Output the [X, Y] coordinate of the center of the cell containing the given text.  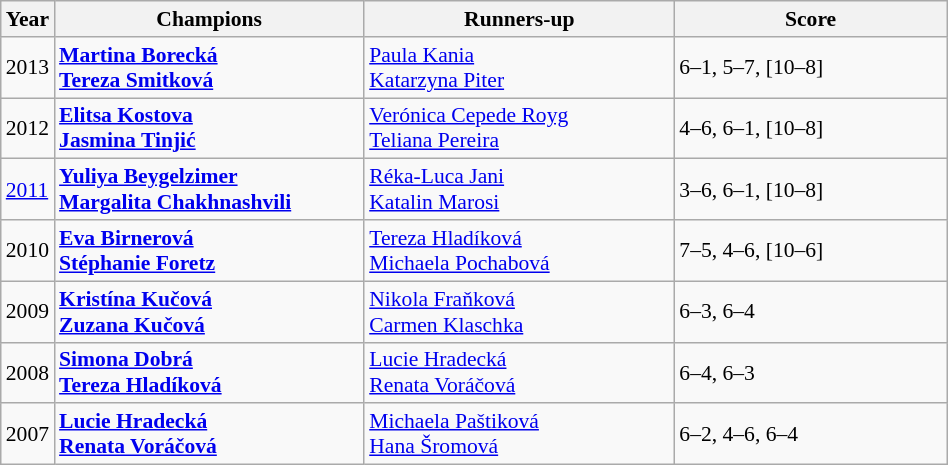
2011 [28, 190]
Simona Dobrá Tereza Hladíková [209, 372]
Martina Borecká Tereza Smitková [209, 68]
7–5, 4–6, [10–6] [810, 250]
6–1, 5–7, [10–8] [810, 68]
Verónica Cepede Royg Teliana Pereira [519, 128]
Réka-Luca Jani Katalin Marosi [519, 190]
2009 [28, 312]
Runners-up [519, 19]
2013 [28, 68]
Champions [209, 19]
6–4, 6–3 [810, 372]
Kristína Kučová Zuzana Kučová [209, 312]
6–2, 4–6, 6–4 [810, 434]
Elitsa Kostova Jasmina Tinjić [209, 128]
Year [28, 19]
Paula Kania Katarzyna Piter [519, 68]
2010 [28, 250]
3–6, 6–1, [10–8] [810, 190]
Tereza Hladíková Michaela Pochabová [519, 250]
6–3, 6–4 [810, 312]
2012 [28, 128]
2007 [28, 434]
Eva Birnerová Stéphanie Foretz [209, 250]
Michaela Paštiková Hana Šromová [519, 434]
4–6, 6–1, [10–8] [810, 128]
Score [810, 19]
Yuliya Beygelzimer Margalita Chakhnashvili [209, 190]
Nikola Fraňková Carmen Klaschka [519, 312]
2008 [28, 372]
